Locate the cell with the specified text and output its [X, Y] center coordinate. 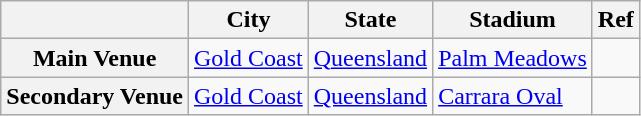
Secondary Venue [95, 96]
Carrara Oval [513, 96]
Stadium [513, 20]
Ref [616, 20]
City [249, 20]
State [370, 20]
Main Venue [95, 58]
Palm Meadows [513, 58]
